Scan for the cell matching the given text and deliver its (x, y) coordinate at center. 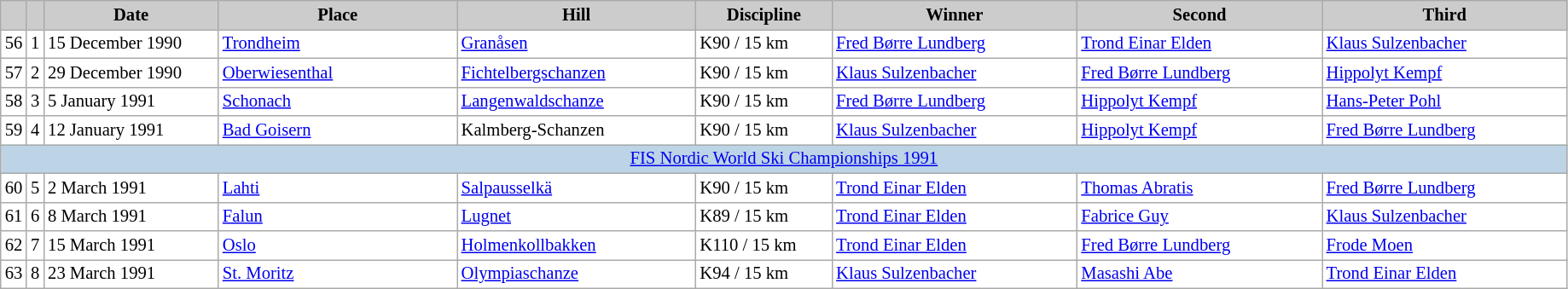
Frode Moen (1445, 245)
15 March 1991 (131, 245)
59 (14, 130)
Masashi Abe (1199, 274)
Discipline (764, 14)
Holmenkollbakken (577, 245)
2 March 1991 (131, 188)
8 (35, 274)
Third (1445, 14)
Granåsen (577, 43)
K94 / 15 km (764, 274)
Oslo (338, 245)
57 (14, 72)
Bad Goisern (338, 130)
Langenwaldschanze (577, 101)
58 (14, 101)
61 (14, 217)
Salpausselkä (577, 188)
Second (1199, 14)
Thomas Abratis (1199, 188)
29 December 1990 (131, 72)
K89 / 15 km (764, 217)
Hill (577, 14)
Place (338, 14)
7 (35, 245)
Hans-Peter Pohl (1445, 101)
Lugnet (577, 217)
FIS Nordic World Ski Championships 1991 (784, 159)
1 (35, 43)
56 (14, 43)
8 March 1991 (131, 217)
15 December 1990 (131, 43)
Trondheim (338, 43)
Kalmberg-Schanzen (577, 130)
Fichtelbergschanzen (577, 72)
Lahti (338, 188)
3 (35, 101)
St. Moritz (338, 274)
12 January 1991 (131, 130)
Olympiaschanze (577, 274)
2 (35, 72)
4 (35, 130)
K110 / 15 km (764, 245)
Falun (338, 217)
Fabrice Guy (1199, 217)
60 (14, 188)
6 (35, 217)
5 January 1991 (131, 101)
5 (35, 188)
Oberwiesenthal (338, 72)
Winner (954, 14)
Schonach (338, 101)
62 (14, 245)
23 March 1991 (131, 274)
Date (131, 14)
63 (14, 274)
